Detect which cell encompasses the target text, then output its [X, Y] center coordinate. 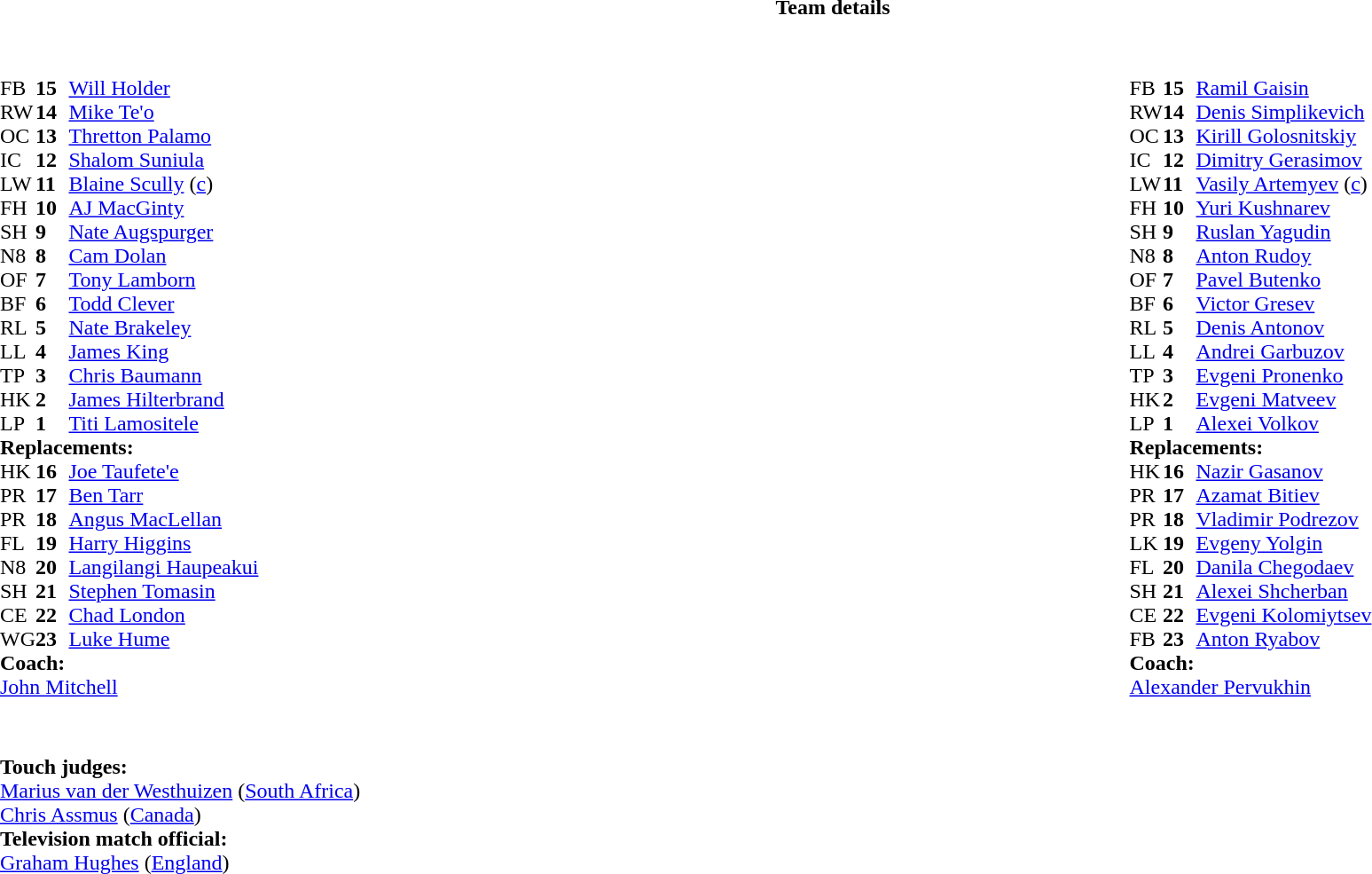
Nate Augspurger [163, 232]
Denis Antonov [1283, 328]
LK [1147, 543]
Luke Hume [163, 639]
Todd Clever [163, 303]
Evgeni Matveev [1283, 399]
Denis Simplikevich [1283, 112]
Chad London [163, 616]
Thretton Palamo [163, 137]
Yuri Kushnarev [1283, 208]
Cam Dolan [163, 256]
Angus MacLellan [163, 520]
Danila Chegodaev [1283, 568]
Tony Lamborn [163, 280]
Alexander Pervukhin [1250, 687]
Joe Taufete'e [163, 472]
Will Holder [163, 89]
Nazir Gasanov [1283, 472]
Anton Rudoy [1283, 256]
Ruslan Yagudin [1283, 232]
Blaine Scully (c) [163, 185]
Ben Tarr [163, 495]
Anton Ryabov [1283, 639]
James Hilterbrand [163, 399]
Alexei Volkov [1283, 424]
John Mitchell [129, 687]
Nate Brakeley [163, 328]
Andrei Garbuzov [1283, 351]
Alexei Shcherban [1283, 591]
AJ MacGinty [163, 208]
Stephen Tomasin [163, 591]
Vasily Artemyev (c) [1283, 185]
Pavel Butenko [1283, 280]
Chris Baumann [163, 376]
Ramil Gaisin [1283, 89]
James King [163, 351]
Titi Lamositele [163, 424]
WG [18, 639]
Langilangi Haupeakui [163, 568]
Evgeni Kolomiytsev [1283, 616]
Harry Higgins [163, 543]
Kirill Golosnitskiy [1283, 137]
Dimitry Gerasimov [1283, 160]
Evgeni Pronenko [1283, 376]
Azamat Bitiev [1283, 495]
Mike Te'o [163, 112]
Evgeny Yolgin [1283, 543]
Shalom Suniula [163, 160]
Vladimir Podrezov [1283, 520]
Victor Gresev [1283, 303]
